Identify which cell holds the provided text, then report its [X, Y] central coordinate. 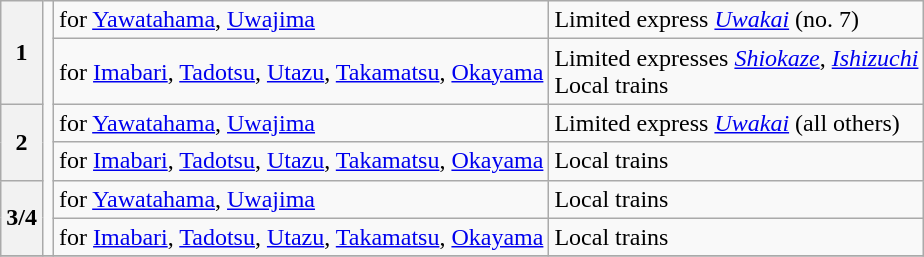
1 [22, 52]
Limited express Uwakai (all others) [736, 123]
3/4 [22, 218]
2 [22, 142]
Limited express Uwakai (no. 7) [736, 20]
Limited expresses Shiokaze, IshizuchiLocal trains [736, 72]
